Extract the [x, y] coordinate from the center of the cell holding the provided text.  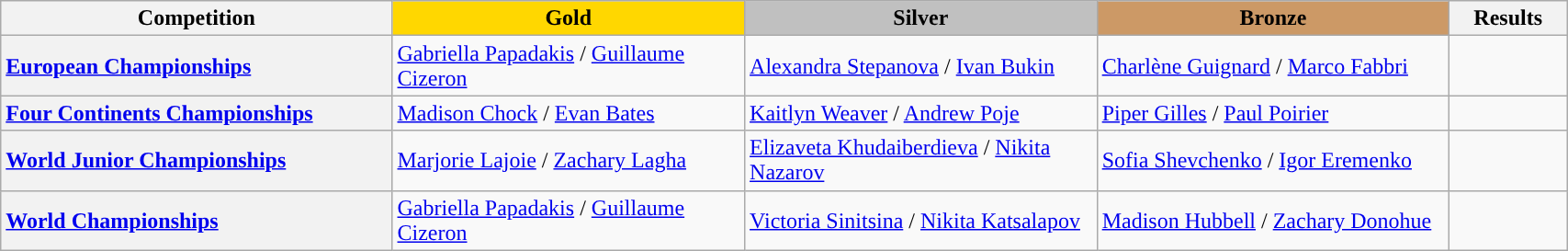
Sofia Shevchenko / Igor Eremenko [1273, 160]
Four Continents Championships [197, 113]
World Junior Championships [197, 160]
World Championships [197, 221]
Elizaveta Khudaiberdieva / Nikita Nazarov [921, 160]
Madison Hubbell / Zachary Donohue [1273, 221]
European Championships [197, 66]
Alexandra Stepanova / Ivan Bukin [921, 66]
Victoria Sinitsina / Nikita Katsalapov [921, 221]
Gold [569, 18]
Results [1508, 18]
Charlène Guignard / Marco Fabbri [1273, 66]
Competition [197, 18]
Bronze [1273, 18]
Silver [921, 18]
Madison Chock / Evan Bates [569, 113]
Kaitlyn Weaver / Andrew Poje [921, 113]
Piper Gilles / Paul Poirier [1273, 113]
Marjorie Lajoie / Zachary Lagha [569, 160]
